Search for the cell housing the specified text and yield its [X, Y] center coordinate. 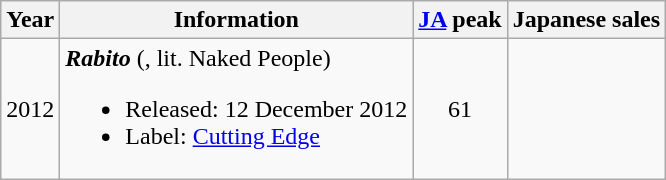
2012 [30, 109]
Year [30, 20]
JA peak [460, 20]
Rabito (, lit. Naked People)Released: 12 December 2012Label: Cutting Edge [236, 109]
61 [460, 109]
Japanese sales [586, 20]
Information [236, 20]
